Find where the given text appears and provide that cell's center as (X, Y) coordinate. 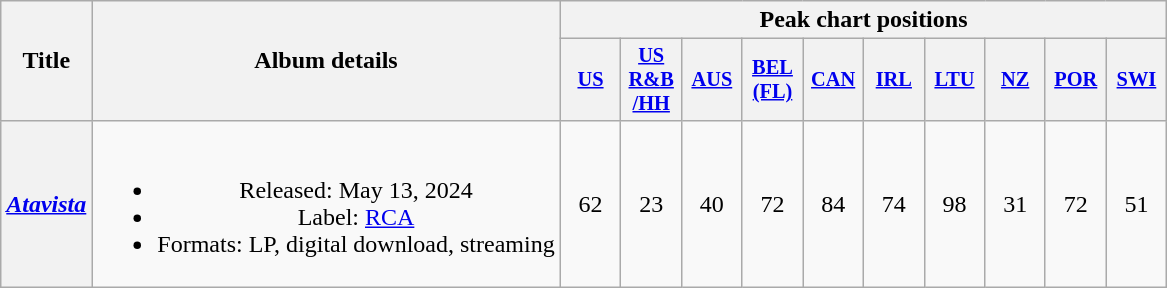
CAN (834, 80)
NZ (1016, 80)
SWI (1136, 80)
23 (652, 204)
Released: May 13, 2024Label: RCAFormats: LP, digital download, streaming (326, 204)
LTU (954, 80)
Peak chart positions (864, 20)
Atavista (46, 204)
US (590, 80)
AUS (712, 80)
84 (834, 204)
51 (1136, 204)
74 (894, 204)
Title (46, 61)
Album details (326, 61)
BEL(FL) (772, 80)
62 (590, 204)
POR (1076, 80)
98 (954, 204)
USR&B/HH (652, 80)
31 (1016, 204)
IRL (894, 80)
40 (712, 204)
